Output the (X, Y) coordinate of the center of the cell containing the given text.  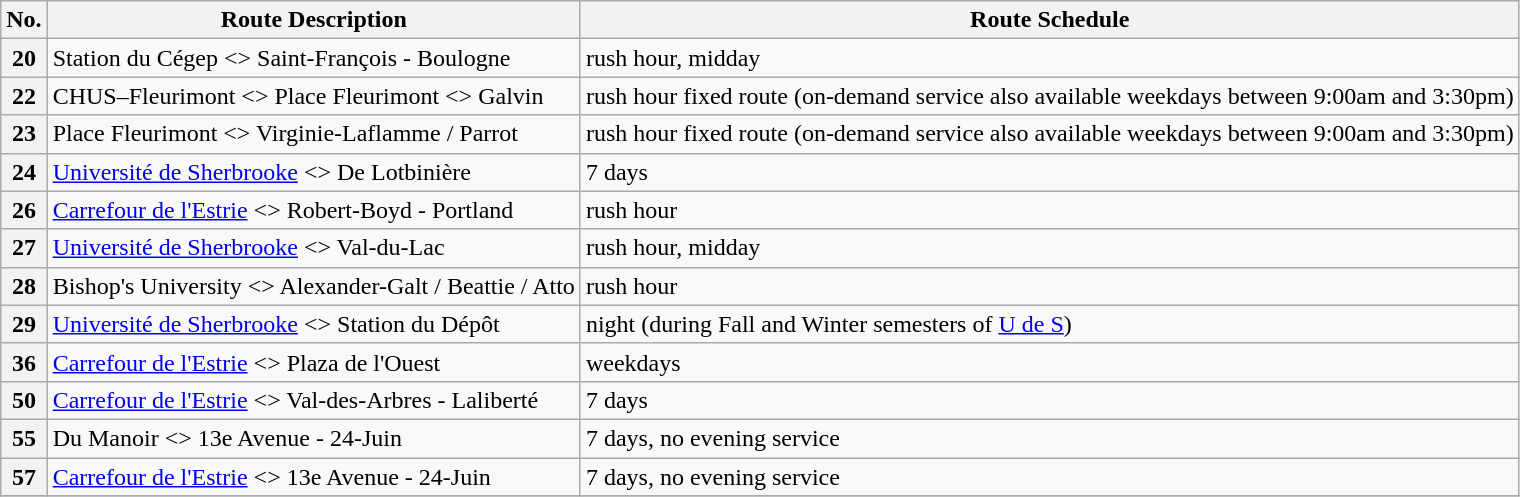
No. (24, 20)
27 (24, 248)
Carrefour de l'Estrie <> 13e Avenue - 24-Juin (314, 477)
CHUS–Fleurimont <> Place Fleurimont <> Galvin (314, 96)
Université de Sherbrooke <> De Lotbinière (314, 172)
weekdays (1050, 362)
Carrefour de l'Estrie <> Robert-Boyd - Portland (314, 210)
Carrefour de l'Estrie <> Plaza de l'Ouest (314, 362)
Université de Sherbrooke <> Val-du-Lac (314, 248)
20 (24, 58)
Route Description (314, 20)
Université de Sherbrooke <> Station du Dépôt (314, 324)
24 (24, 172)
36 (24, 362)
night (during Fall and Winter semesters of U de S) (1050, 324)
Station du Cégep <> Saint-François - Boulogne (314, 58)
Bishop's University <> Alexander-Galt / Beattie / Atto (314, 286)
28 (24, 286)
57 (24, 477)
22 (24, 96)
Du Manoir <> 13e Avenue - 24-Juin (314, 438)
23 (24, 134)
29 (24, 324)
Route Schedule (1050, 20)
Carrefour de l'Estrie <> Val-des-Arbres - Laliberté (314, 400)
50 (24, 400)
Place Fleurimont <> Virginie-Laflamme / Parrot (314, 134)
26 (24, 210)
55 (24, 438)
